Detect which cell encompasses the target text, then output its (x, y) center coordinate. 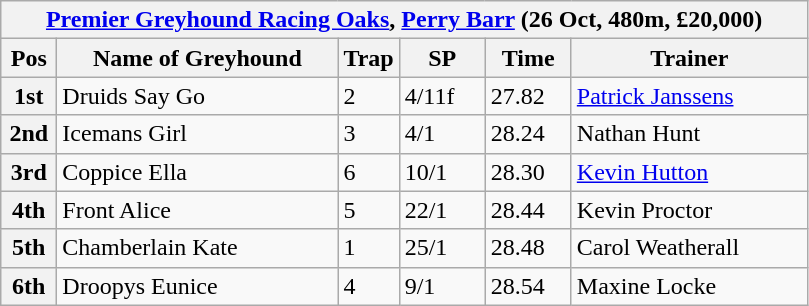
Coppice Ella (198, 172)
2 (368, 96)
Chamberlain Kate (198, 248)
Nathan Hunt (689, 134)
Time (528, 58)
Maxine Locke (689, 286)
2nd (29, 134)
27.82 (528, 96)
Trap (368, 58)
Droopys Eunice (198, 286)
10/1 (442, 172)
Patrick Janssens (689, 96)
Druids Say Go (198, 96)
Kevin Hutton (689, 172)
3rd (29, 172)
4/1 (442, 134)
SP (442, 58)
5 (368, 210)
Icemans Girl (198, 134)
28.30 (528, 172)
6 (368, 172)
Trainer (689, 58)
28.44 (528, 210)
Pos (29, 58)
Name of Greyhound (198, 58)
1st (29, 96)
5th (29, 248)
4 (368, 286)
28.54 (528, 286)
6th (29, 286)
1 (368, 248)
Kevin Proctor (689, 210)
22/1 (442, 210)
28.48 (528, 248)
3 (368, 134)
9/1 (442, 286)
4/11f (442, 96)
25/1 (442, 248)
Premier Greyhound Racing Oaks, Perry Barr (26 Oct, 480m, £20,000) (404, 20)
Carol Weatherall (689, 248)
28.24 (528, 134)
Front Alice (198, 210)
4th (29, 210)
